Capture the cell that displays the provided text and extract its [X, Y] central coordinate. 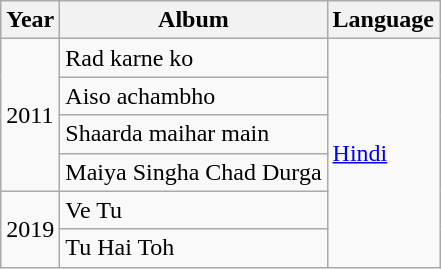
Album [194, 20]
Language [383, 20]
Hindi [383, 153]
Aiso achambho [194, 96]
Shaarda maihar main [194, 134]
2011 [30, 115]
Ve Tu [194, 210]
2019 [30, 229]
Year [30, 20]
Rad karne ko [194, 58]
Tu Hai Toh [194, 248]
Maiya Singha Chad Durga [194, 172]
